Search for the cell housing the specified text and yield its [X, Y] center coordinate. 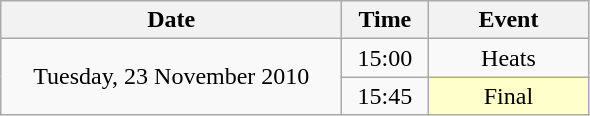
Date [172, 20]
Time [385, 20]
Final [508, 96]
Heats [508, 58]
Event [508, 20]
Tuesday, 23 November 2010 [172, 77]
15:00 [385, 58]
15:45 [385, 96]
